Identify which cell holds the provided text, then report its (X, Y) central coordinate. 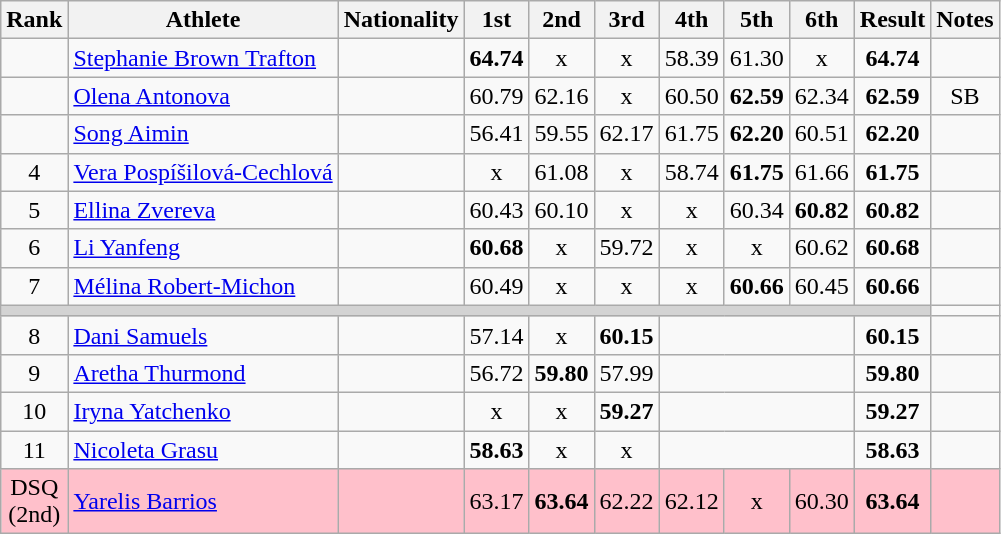
63.17 (496, 502)
62.16 (562, 96)
10 (34, 411)
Ellina Zvereva (203, 210)
60.10 (562, 210)
60.34 (756, 210)
58.74 (692, 172)
60.49 (496, 286)
58.39 (692, 58)
Iryna Yatchenko (203, 411)
Song Aimin (203, 134)
60.43 (496, 210)
Stephanie Brown Trafton (203, 58)
Notes (965, 20)
61.66 (822, 172)
SB (965, 96)
2nd (562, 20)
Athlete (203, 20)
62.17 (626, 134)
62.22 (626, 502)
60.45 (822, 286)
60.51 (822, 134)
6 (34, 248)
Nicoleta Grasu (203, 449)
60.30 (822, 502)
6th (822, 20)
56.72 (496, 373)
3rd (626, 20)
9 (34, 373)
DSQ(2nd) (34, 502)
7 (34, 286)
56.41 (496, 134)
62.34 (822, 96)
60.79 (496, 96)
Olena Antonova (203, 96)
Vera Pospíšilová-Cechlová (203, 172)
8 (34, 335)
Yarelis Barrios (203, 502)
11 (34, 449)
Dani Samuels (203, 335)
Result (892, 20)
Mélina Robert-Michon (203, 286)
57.99 (626, 373)
4 (34, 172)
59.55 (562, 134)
57.14 (496, 335)
60.50 (692, 96)
61.08 (562, 172)
62.12 (692, 502)
60.62 (822, 248)
1st (496, 20)
Rank (34, 20)
61.30 (756, 58)
Aretha Thurmond (203, 373)
Nationality (401, 20)
4th (692, 20)
59.72 (626, 248)
Li Yanfeng (203, 248)
5th (756, 20)
5 (34, 210)
